Scan for the cell matching the given text and deliver its (x, y) coordinate at center. 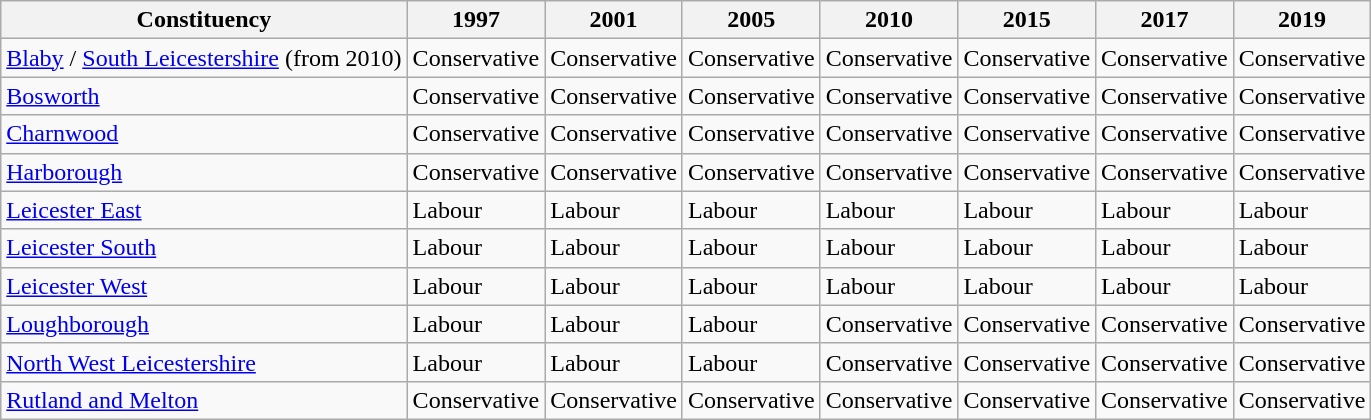
1997 (476, 20)
Blaby / South Leicestershire (from 2010) (204, 58)
Harborough (204, 172)
North West Leicestershire (204, 362)
Rutland and Melton (204, 400)
2019 (1302, 20)
2001 (614, 20)
Charnwood (204, 134)
Loughborough (204, 324)
Bosworth (204, 96)
Constituency (204, 20)
Leicester West (204, 286)
2017 (1165, 20)
2010 (889, 20)
Leicester East (204, 210)
2005 (751, 20)
2015 (1027, 20)
Leicester South (204, 248)
